Provide the [x, y] coordinate of the cell's center where the given text is located.  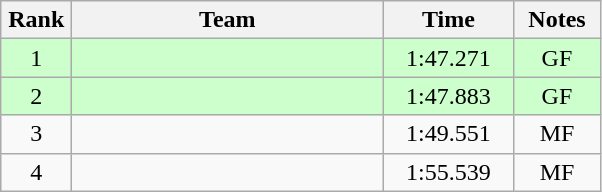
3 [36, 134]
Time [448, 20]
1 [36, 58]
1:47.271 [448, 58]
4 [36, 172]
Rank [36, 20]
1:55.539 [448, 172]
2 [36, 96]
Team [228, 20]
1:47.883 [448, 96]
Notes [557, 20]
1:49.551 [448, 134]
